Determine the (X, Y) coordinate at the center of the cell enclosing the given text.  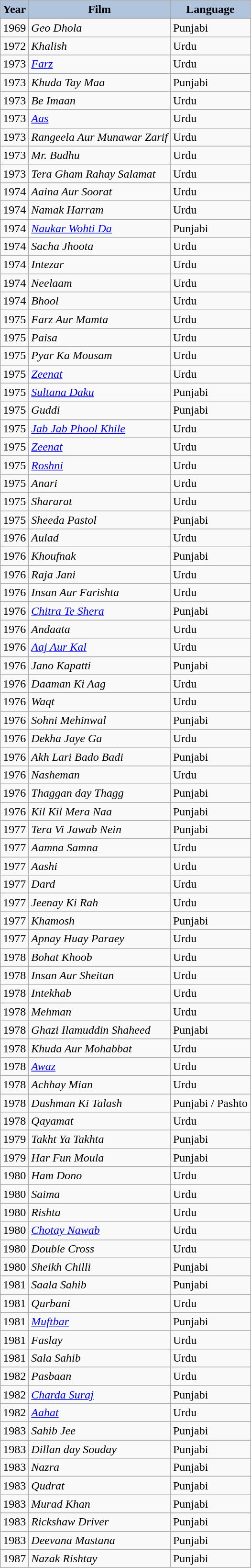
Language (210, 10)
Year (14, 10)
Neelaam (99, 283)
Nazra (99, 1467)
Raja Jani (99, 575)
Ham Dono (99, 1176)
Qayamat (99, 1121)
Murad Khan (99, 1504)
Sala Sahib (99, 1358)
Daaman Ki Aag (99, 684)
Insan Aur Farishta (99, 593)
Khalish (99, 46)
Sohni Mehinwal (99, 720)
Paisa (99, 338)
Nasheman (99, 775)
Charda Suraj (99, 1395)
Aaj Aur Kal (99, 647)
Rangeela Aur Munawar Zarif (99, 137)
Aamna Samna (99, 848)
Bohat Khoob (99, 957)
Sheeda Pastol (99, 519)
Aashi (99, 866)
Qudrat (99, 1486)
1987 (14, 1558)
Thaggan day Thagg (99, 793)
Film (99, 10)
Be Imaan (99, 101)
Rishta (99, 1212)
Aas (99, 119)
Farz Aur Mamta (99, 319)
Saima (99, 1194)
Chotay Nawab (99, 1230)
Bhool (99, 301)
Har Fun Moula (99, 1158)
Rickshaw Driver (99, 1522)
Intekhab (99, 993)
Khuda Aur Mohabbat (99, 1048)
Khoufnak (99, 556)
Sheikh Chilli (99, 1267)
Awaz (99, 1066)
Dushman Ki Talash (99, 1103)
Farz (99, 64)
Dard (99, 884)
Pyar Ka Mousam (99, 356)
Akh Lari Bado Badi (99, 756)
Dillan day Souday (99, 1449)
Ghazi Ilamuddin Shaheed (99, 1030)
Mr. Budhu (99, 155)
Deevana Mastana (99, 1540)
Namak Harram (99, 210)
Pasbaan (99, 1376)
Qurbani (99, 1303)
Sahib Jee (99, 1431)
Apnay Huay Paraey (99, 939)
Takht Ya Takhta (99, 1139)
Dekha Jaye Ga (99, 738)
Andaata (99, 629)
Insan Aur Sheitan (99, 975)
Naukar Wohti Da (99, 228)
Faslay (99, 1340)
Nazak Rishtay (99, 1558)
Waqt (99, 702)
Tera Gham Rahay Salamat (99, 173)
Khuda Tay Maa (99, 82)
Sultana Daku (99, 392)
Jano Kapatti (99, 666)
Shararat (99, 501)
Muftbar (99, 1321)
Anari (99, 483)
Chitra Te Shera (99, 611)
Guddi (99, 410)
Aaina Aur Soorat (99, 192)
Khamosh (99, 921)
1969 (14, 28)
Punjabi / Pashto (210, 1103)
Geo Dhola (99, 28)
Mehman (99, 1012)
Intezar (99, 265)
Jab Jab Phool Khile (99, 429)
Achhay Mian (99, 1084)
Tera Vi Jawab Nein (99, 830)
Double Cross (99, 1249)
Aahat (99, 1413)
Sacha Jhoota (99, 247)
Jeenay Ki Rah (99, 902)
Kil Kil Mera Naa (99, 812)
Saala Sahib (99, 1285)
Aulad (99, 538)
1972 (14, 46)
Roshni (99, 465)
